Find where the given text appears and provide that cell's center as (x, y) coordinate. 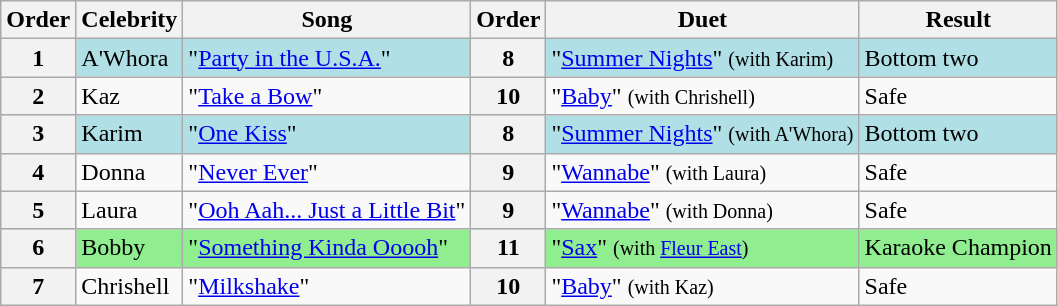
"Summer Nights" (with A'Whora) (702, 134)
2 (38, 96)
"Summer Nights" (with Karim) (702, 58)
Karim (130, 134)
5 (38, 210)
"Milkshake" (327, 286)
7 (38, 286)
"Baby" (with Kaz) (702, 286)
Donna (130, 172)
11 (508, 248)
"Wannabe" (with Laura) (702, 172)
"Sax" (with Fleur East) (702, 248)
"Wannabe" (with Donna) (702, 210)
"Never Ever" (327, 172)
Bobby (130, 248)
1 (38, 58)
"Baby" (with Chrishell) (702, 96)
Duet (702, 20)
"Take a Bow" (327, 96)
Result (958, 20)
Karaoke Champion (958, 248)
"Something Kinda Ooooh" (327, 248)
A'Whora (130, 58)
"Ooh Aah... Just a Little Bit" (327, 210)
6 (38, 248)
Song (327, 20)
Laura (130, 210)
Kaz (130, 96)
3 (38, 134)
"Party in the U.S.A." (327, 58)
"One Kiss" (327, 134)
Chrishell (130, 286)
4 (38, 172)
Celebrity (130, 20)
